Output the [x, y] coordinate of the center of the cell containing the given text.  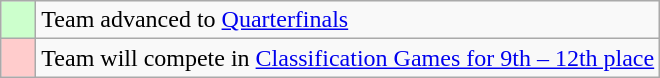
Team will compete in Classification Games for 9th – 12th place [348, 58]
Team advanced to Quarterfinals [348, 20]
